For the text-containing cell, return its midpoint in (x, y) coordinate format. 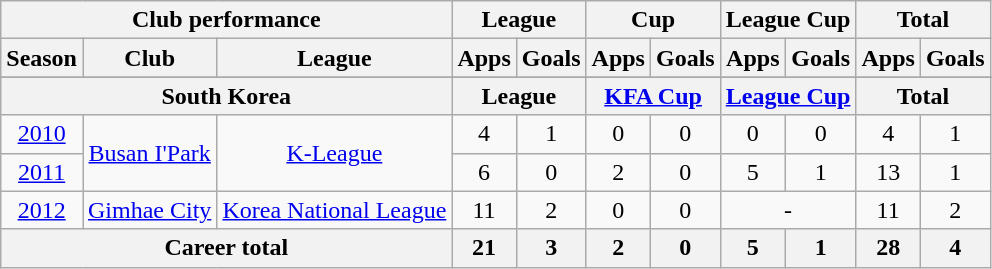
3 (551, 248)
28 (888, 248)
2011 (42, 172)
Club performance (226, 20)
21 (484, 248)
South Korea (226, 96)
Cup (653, 20)
- (788, 210)
2012 (42, 210)
13 (888, 172)
Korea National League (334, 210)
Career total (226, 248)
Gimhae City (149, 210)
2010 (42, 134)
Busan I'Park (149, 153)
Season (42, 58)
6 (484, 172)
Club (149, 58)
K-League (334, 153)
KFA Cup (653, 96)
